Determine the [x, y] coordinate at the center of the cell enclosing the given text.  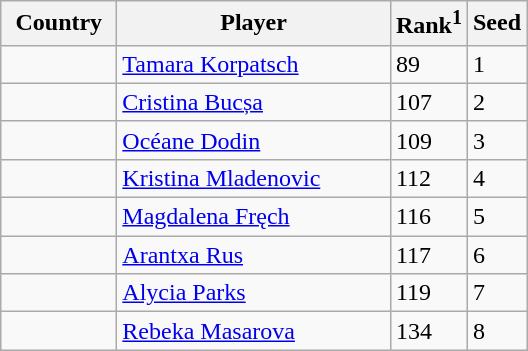
Country [59, 24]
5 [496, 217]
89 [428, 64]
2 [496, 102]
109 [428, 140]
Rank1 [428, 24]
Alycia Parks [254, 293]
Magdalena Fręch [254, 217]
107 [428, 102]
Rebeka Masarova [254, 331]
Arantxa Rus [254, 255]
Kristina Mladenovic [254, 178]
Tamara Korpatsch [254, 64]
4 [496, 178]
8 [496, 331]
Océane Dodin [254, 140]
3 [496, 140]
Seed [496, 24]
6 [496, 255]
112 [428, 178]
134 [428, 331]
7 [496, 293]
1 [496, 64]
117 [428, 255]
116 [428, 217]
Player [254, 24]
Cristina Bucșa [254, 102]
119 [428, 293]
